Search for the cell housing the specified text and yield its [x, y] center coordinate. 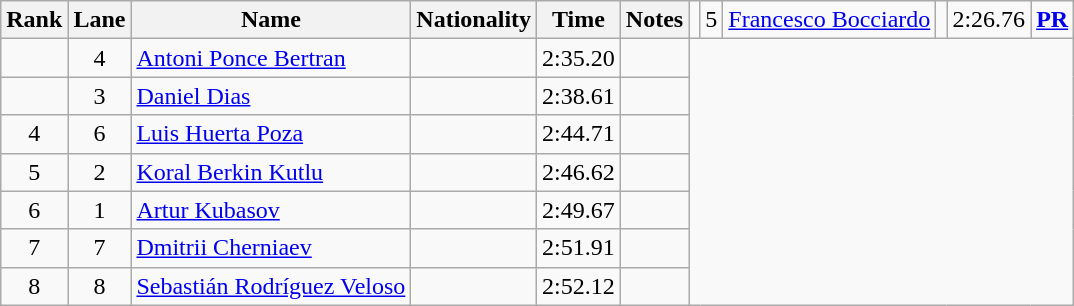
2:52.12 [579, 286]
2:38.61 [579, 96]
Time [579, 20]
Koral Berkin Kutlu [271, 172]
Artur Kubasov [271, 210]
2:44.71 [579, 134]
2:51.91 [579, 248]
Lane [100, 20]
3 [100, 96]
Francesco Bocciardo [830, 20]
Rank [34, 20]
Notes [654, 20]
1 [100, 210]
2 [100, 172]
PR [1052, 20]
Name [271, 20]
Nationality [474, 20]
2:26.76 [989, 20]
Dmitrii Cherniaev [271, 248]
2:35.20 [579, 58]
Daniel Dias [271, 96]
Luis Huerta Poza [271, 134]
Sebastián Rodríguez Veloso [271, 286]
2:46.62 [579, 172]
2:49.67 [579, 210]
Antoni Ponce Bertran [271, 58]
